Return [X, Y] of the center of cell containing provided text 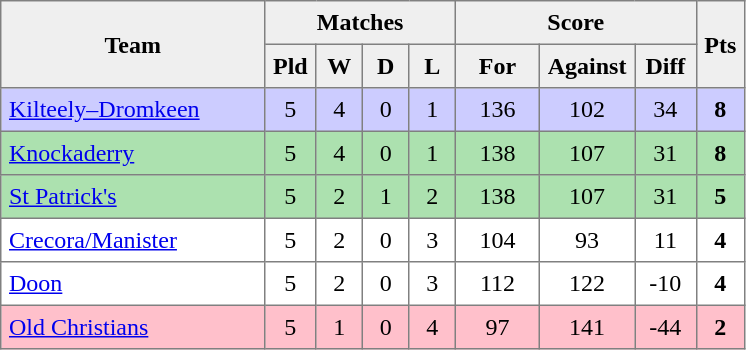
Crecora/Manister [133, 240]
St Patrick's [133, 197]
Score [576, 23]
11 [666, 240]
D [385, 66]
136 [497, 110]
-10 [666, 284]
Pts [720, 44]
Pld [290, 66]
Matches [360, 23]
104 [497, 240]
112 [497, 284]
93 [586, 240]
34 [666, 110]
For [497, 66]
102 [586, 110]
122 [586, 284]
W [339, 66]
Diff [666, 66]
Team [133, 44]
-44 [666, 327]
L [432, 66]
Old Christians [133, 327]
141 [586, 327]
97 [497, 327]
Kilteely–Dromkeen [133, 110]
Knockaderry [133, 153]
Against [586, 66]
Doon [133, 284]
